Scan for the cell matching the given text and deliver its (X, Y) coordinate at center. 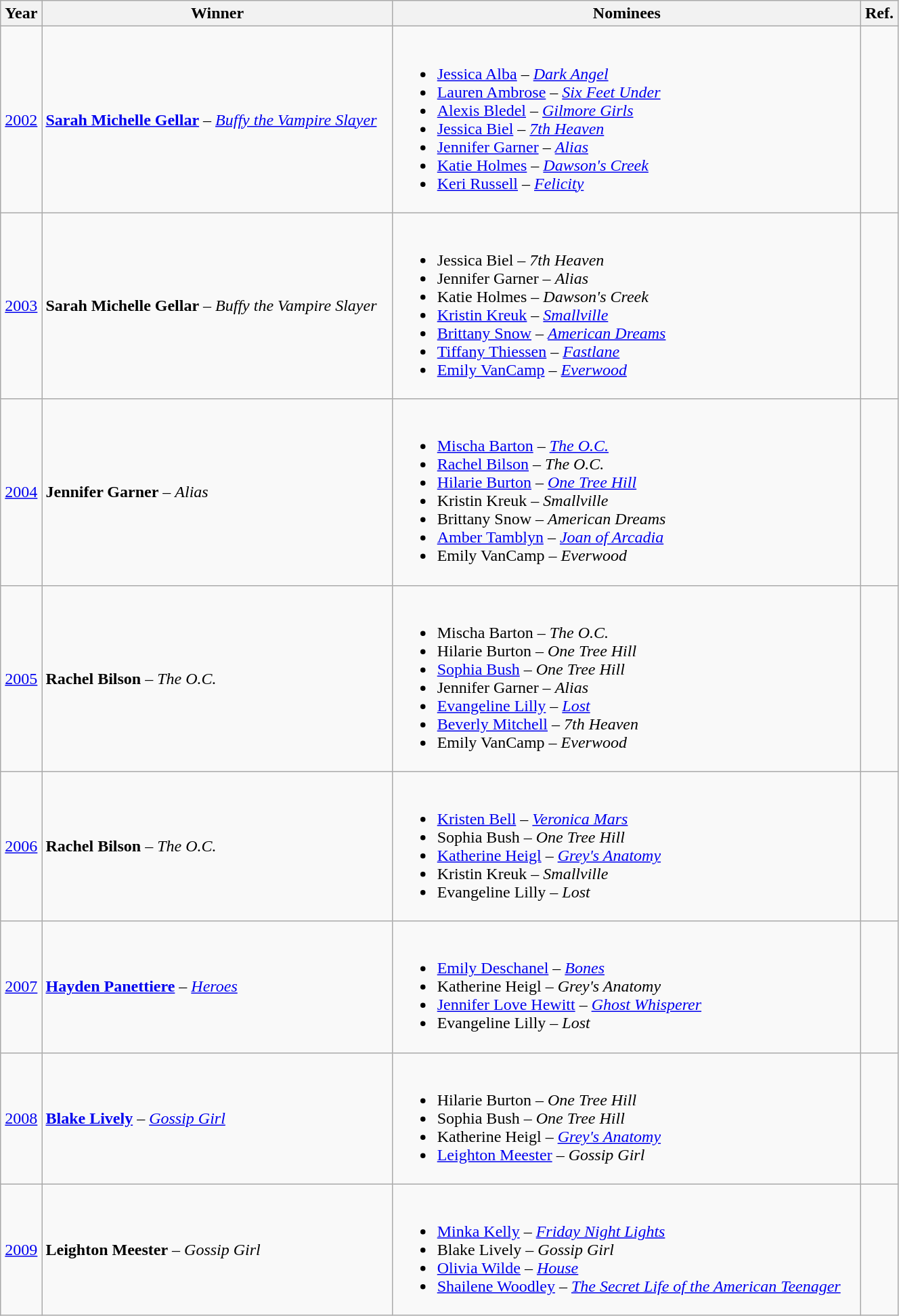
Ref. (879, 14)
2009 (22, 1250)
Emily Deschanel – BonesKatherine Heigl – Grey's AnatomyJennifer Love Hewitt – Ghost WhispererEvangeline Lilly – Lost (627, 987)
Minka Kelly – Friday Night LightsBlake Lively – Gossip GirlOlivia Wilde – HouseShailene Woodley – The Secret Life of the American Teenager (627, 1250)
Nominees (627, 14)
2004 (22, 492)
Year (22, 14)
Blake Lively – Gossip Girl (217, 1118)
Winner (217, 14)
Kristen Bell – Veronica MarsSophia Bush – One Tree HillKatherine Heigl – Grey's AnatomyKristin Kreuk – SmallvilleEvangeline Lilly – Lost (627, 847)
Leighton Meester – Gossip Girl (217, 1250)
2006 (22, 847)
Jennifer Garner – Alias (217, 492)
Hayden Panettiere – Heroes (217, 987)
2008 (22, 1118)
2005 (22, 679)
2002 (22, 119)
2003 (22, 306)
2007 (22, 987)
Hilarie Burton – One Tree HillSophia Bush – One Tree HillKatherine Heigl – Grey's AnatomyLeighton Meester – Gossip Girl (627, 1118)
